Locate the cell with the specified text and output its (x, y) center coordinate. 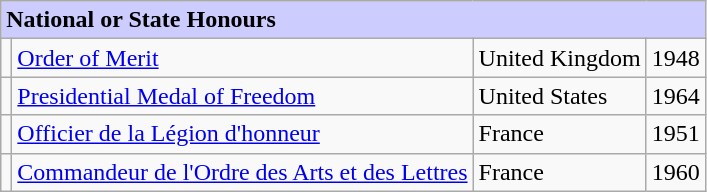
United Kingdom (560, 58)
1960 (676, 172)
Officier de la Légion d'honneur (242, 134)
United States (560, 96)
Order of Merit (242, 58)
National or State Honours (353, 20)
Presidential Medal of Freedom (242, 96)
1964 (676, 96)
1951 (676, 134)
Commandeur de l'Ordre des Arts et des Lettres (242, 172)
1948 (676, 58)
